Capture the cell that displays the provided text and extract its [x, y] central coordinate. 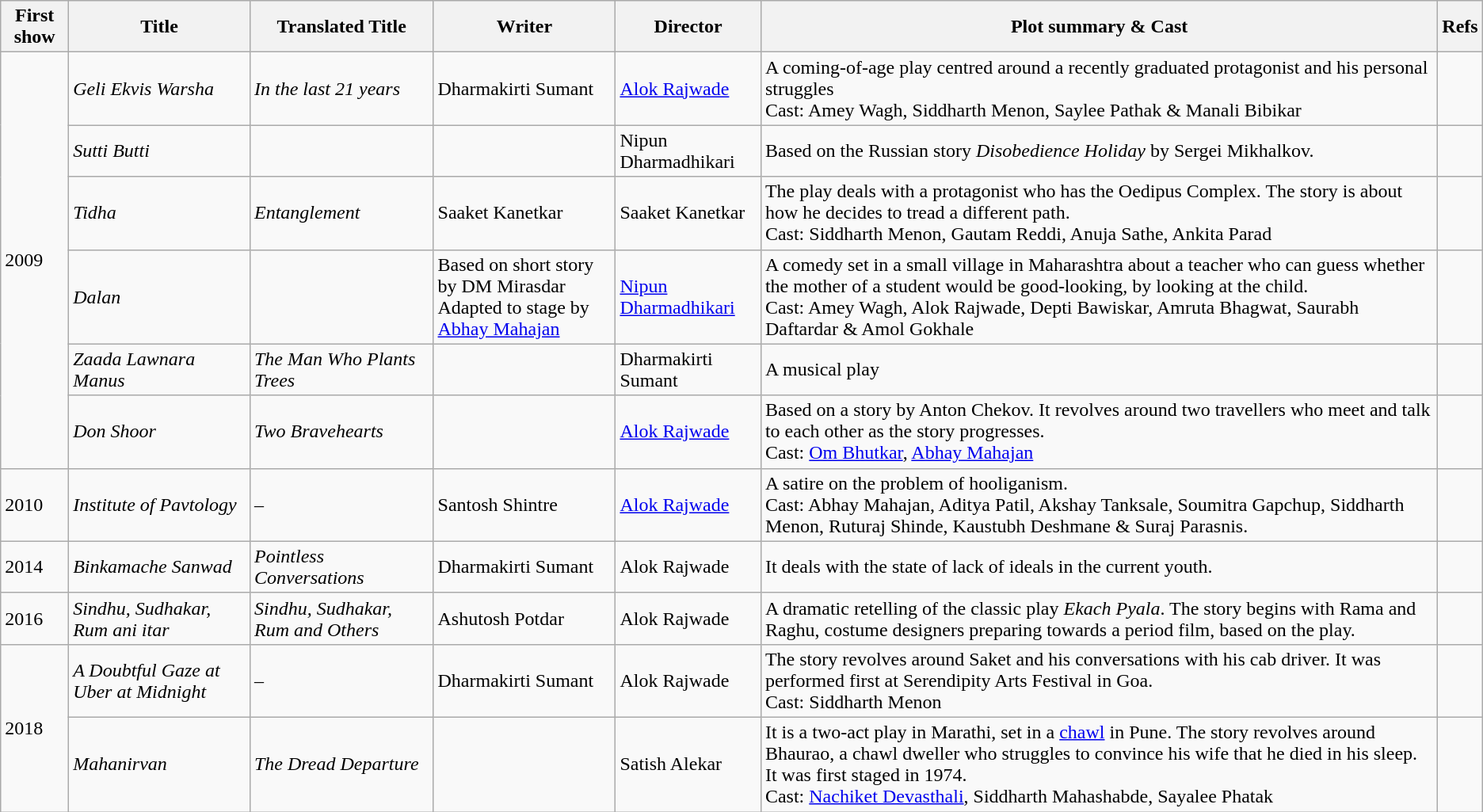
The Man Who Plants Trees [341, 369]
Ashutosh Potdar [524, 618]
Mahanirvan [160, 764]
Satish Alekar [688, 764]
2014 [35, 567]
Based on the Russian story Disobedience Holiday by Sergei Mikhalkov. [1099, 151]
Two Bravehearts [341, 432]
Translated Title [341, 27]
Pointless Conversations [341, 567]
The Dread Departure [341, 764]
Institute of Pavtology [160, 505]
2016 [35, 618]
Don Shoor [160, 432]
Sindhu, Sudhakar, Rum ani itar [160, 618]
Writer [524, 27]
2009 [35, 260]
2010 [35, 505]
It deals with the state of lack of ideals in the current youth. [1099, 567]
Sindhu, Sudhakar, Rum and Others [341, 618]
Geli Ekvis Warsha [160, 89]
Zaada Lawnara Manus [160, 369]
A musical play [1099, 369]
Binkamache Sanwad [160, 567]
Title [160, 27]
Sutti Butti [160, 151]
Santosh Shintre [524, 505]
Entanglement [341, 213]
Director [688, 27]
2018 [35, 727]
Based on short story by DM MirasdarAdapted to stage by Abhay Mahajan [524, 296]
Refs [1460, 27]
In the last 21 years [341, 89]
Plot summary & Cast [1099, 27]
A Doubtful Gaze at Uber at Midnight [160, 680]
First show [35, 27]
Dalan [160, 296]
Tidha [160, 213]
